Return the [X, Y] coordinate for the center point of the cell that contains the specified text.  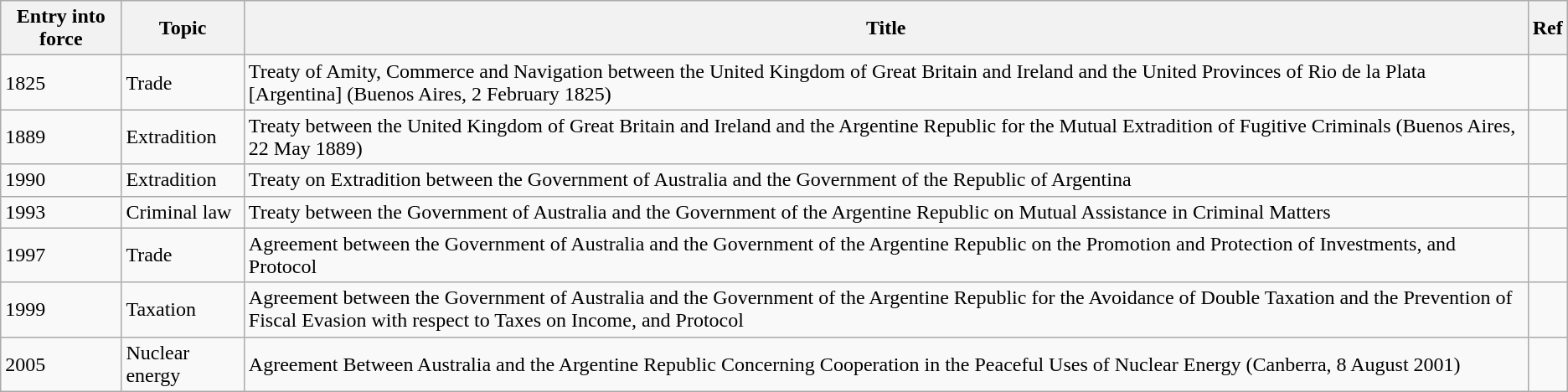
Nuclear energy [183, 364]
1997 [61, 255]
1825 [61, 82]
1993 [61, 212]
Entry into force [61, 28]
2005 [61, 364]
1990 [61, 180]
Treaty between the Government of Australia and the Government of the Argentine Republic on Mutual Assistance in Criminal Matters [886, 212]
Title [886, 28]
1999 [61, 310]
Topic [183, 28]
1889 [61, 137]
Criminal law [183, 212]
Ref [1548, 28]
Taxation [183, 310]
Agreement Between Australia and the Argentine Republic Concerning Cooperation in the Peaceful Uses of Nuclear Energy (Canberra, 8 August 2001) [886, 364]
Treaty on Extradition between the Government of Australia and the Government of the Republic of Argentina [886, 180]
